For the text-containing cell, return its midpoint in (X, Y) coordinate format. 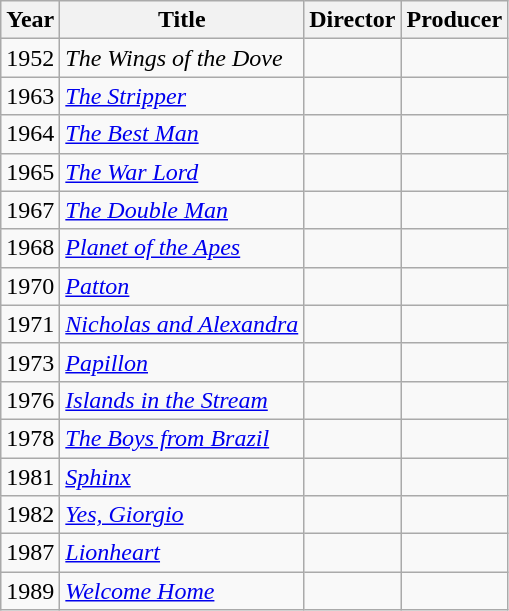
Welcome Home (182, 591)
1978 (30, 438)
The Wings of the Dove (182, 58)
Year (30, 20)
1989 (30, 591)
Nicholas and Alexandra (182, 324)
The Boys from Brazil (182, 438)
1970 (30, 286)
The Double Man (182, 210)
1982 (30, 515)
1981 (30, 477)
Planet of the Apes (182, 248)
1976 (30, 400)
Lionheart (182, 553)
Sphinx (182, 477)
Yes, Giorgio (182, 515)
The Stripper (182, 96)
Title (182, 20)
Islands in the Stream (182, 400)
1952 (30, 58)
1964 (30, 134)
1963 (30, 96)
1965 (30, 172)
Patton (182, 286)
1968 (30, 248)
Producer (454, 20)
The Best Man (182, 134)
1973 (30, 362)
Papillon (182, 362)
Director (352, 20)
The War Lord (182, 172)
1967 (30, 210)
1987 (30, 553)
1971 (30, 324)
